Find where the given text appears and provide that cell's center as (x, y) coordinate. 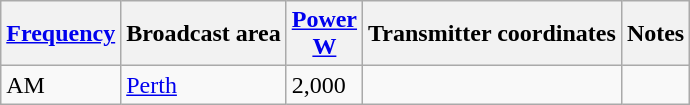
2,000 (324, 85)
Transmitter coordinates (492, 34)
Notes (655, 34)
Frequency (61, 34)
AM (61, 85)
Broadcast area (204, 34)
PowerW (324, 34)
Perth (204, 85)
